Search for the cell housing the specified text and yield its (X, Y) center coordinate. 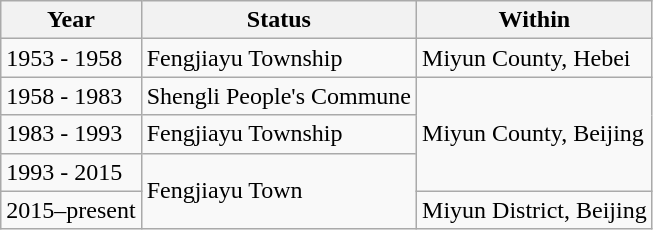
Fengjiayu Town (278, 191)
Miyun County, Beijing (535, 134)
Year (71, 20)
2015–present (71, 210)
Miyun County, Hebei (535, 58)
Shengli People's Commune (278, 96)
1983 - 1993 (71, 134)
Status (278, 20)
1993 - 2015 (71, 172)
1958 - 1983 (71, 96)
1953 - 1958 (71, 58)
Miyun District, Beijing (535, 210)
Within (535, 20)
